Search for the cell housing the specified text and yield its (x, y) center coordinate. 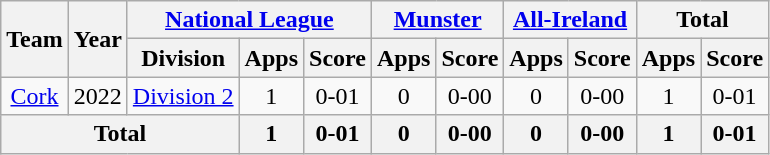
Cork (35, 96)
All-Ireland (570, 20)
National League (249, 20)
Team (35, 39)
Division 2 (183, 96)
Year (98, 39)
Division (183, 58)
2022 (98, 96)
Munster (437, 20)
